Determine the (X, Y) coordinate at the center of the cell enclosing the given text.  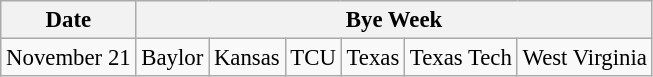
West Virginia (584, 58)
Date (68, 20)
Texas (372, 58)
Bye Week (394, 20)
Kansas (247, 58)
Baylor (172, 58)
Texas Tech (462, 58)
November 21 (68, 58)
TCU (313, 58)
